Extract the [x, y] coordinate from the center of the cell holding the provided text.  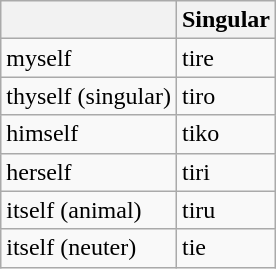
tiro [226, 96]
tie [226, 248]
tiko [226, 134]
herself [89, 172]
Singular [226, 20]
myself [89, 58]
tire [226, 58]
itself (animal) [89, 210]
himself [89, 134]
tiri [226, 172]
thyself (singular) [89, 96]
tiru [226, 210]
itself (neuter) [89, 248]
